Detect which cell encompasses the target text, then output its (x, y) center coordinate. 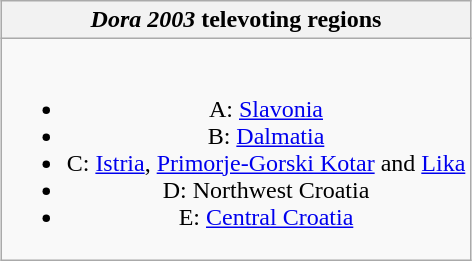
Dora 2003 televoting regions (236, 20)
A: SlavoniaB: DalmatiaC: Istria, Primorje-Gorski Kotar and LikaD: Northwest CroatiaE: Central Croatia (236, 150)
